Locate the cell with the specified text and output its (X, Y) center coordinate. 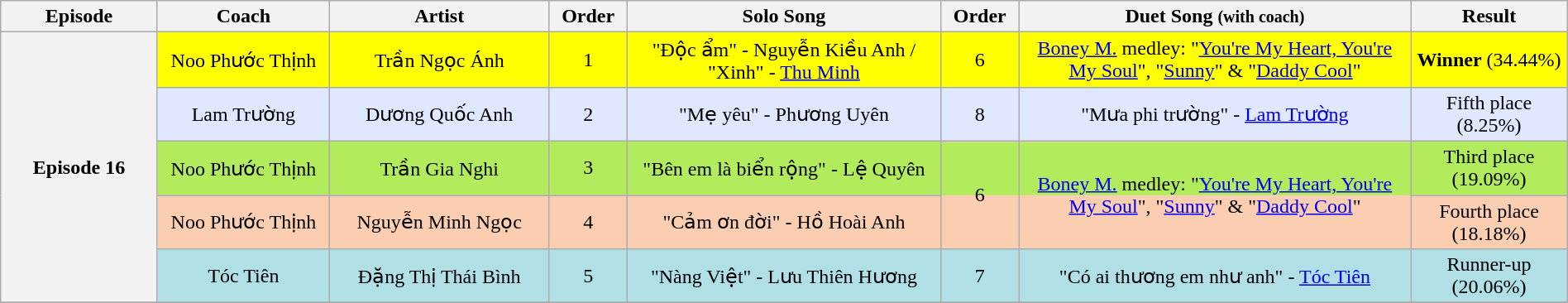
8 (979, 114)
Episode (79, 17)
Tóc Tiên (243, 277)
"Độc ẩm" - Nguyễn Kiều Anh / "Xinh" - Thu Minh (784, 60)
7 (979, 277)
"Mưa phi trường" - Lam Trường (1215, 114)
Solo Song (784, 17)
"Cảm ơn đời" - Hồ Hoài Anh (784, 222)
Result (1489, 17)
Duet Song (with coach) (1215, 17)
"Bên em là biển rộng" - Lệ Quyên (784, 167)
"Mẹ yêu" - Phương Uyên (784, 114)
Dương Quốc Anh (440, 114)
1 (589, 60)
Fifth place (8.25%) (1489, 114)
Nguyễn Minh Ngọc (440, 222)
5 (589, 277)
Runner-up (20.06%) (1489, 277)
Artist (440, 17)
Trần Gia Nghi (440, 167)
Đặng Thị Thái Bình (440, 277)
2 (589, 114)
"Nàng Việt" - Lưu Thiên Hương (784, 277)
Trần Ngọc Ánh (440, 60)
Episode 16 (79, 167)
3 (589, 167)
Fourth place (18.18%) (1489, 222)
4 (589, 222)
Third place (19.09%) (1489, 167)
Lam Trường (243, 114)
"Có ai thương em như anh" - Tóc Tiên (1215, 277)
Coach (243, 17)
Winner (34.44%) (1489, 60)
